Locate the cell with the specified text and output its [x, y] center coordinate. 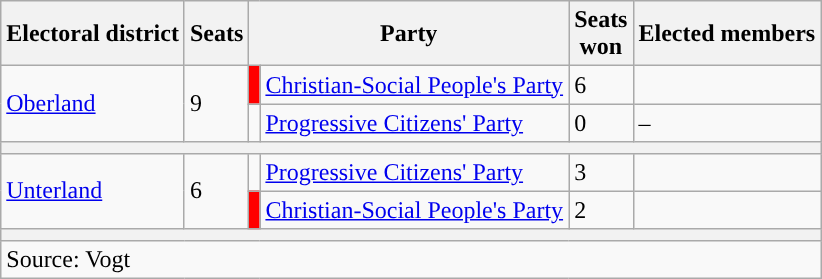
Elected members [727, 34]
Oberland [93, 104]
9 [216, 104]
Electoral district [93, 34]
Unterland [93, 191]
Party [409, 34]
Seatswon [601, 34]
– [727, 123]
0 [601, 123]
2 [601, 210]
Seats [216, 34]
Source: Vogt [411, 259]
3 [601, 172]
